Detect which cell encompasses the target text, then output its (x, y) center coordinate. 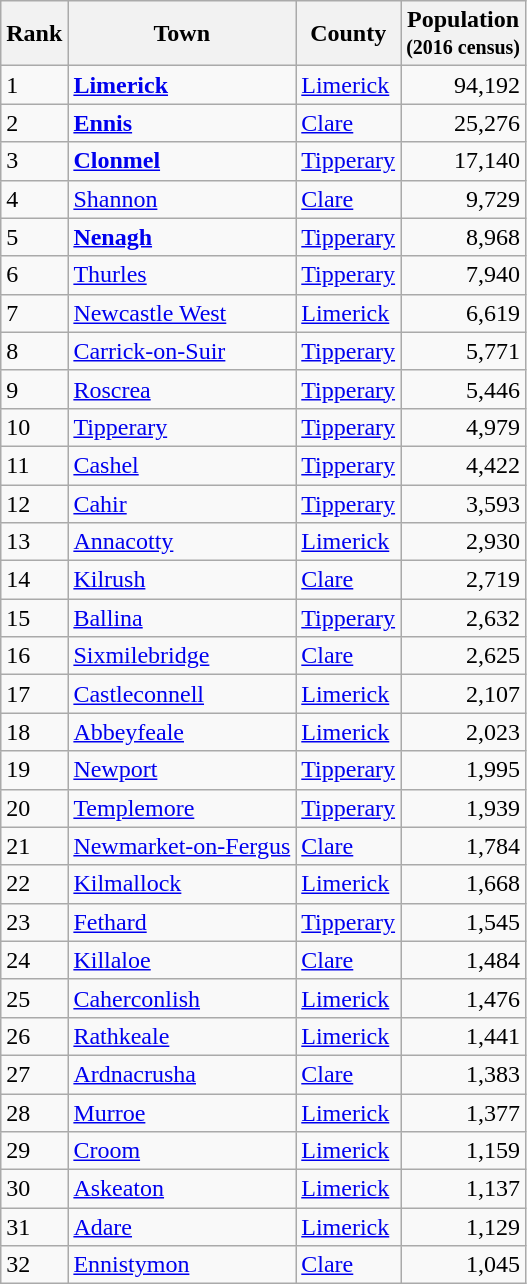
1,545 (464, 922)
7 (34, 313)
1,129 (464, 1227)
Askeaton (182, 1189)
Clonmel (182, 161)
1 (34, 85)
1,045 (464, 1265)
2,632 (464, 618)
1,784 (464, 846)
3,593 (464, 503)
Cashel (182, 465)
Newcastle West (182, 313)
11 (34, 465)
25 (34, 998)
8,968 (464, 237)
Newmarket-on-Fergus (182, 846)
Carrick-on-Suir (182, 351)
9 (34, 389)
27 (34, 1074)
1,377 (464, 1113)
2,023 (464, 732)
1,159 (464, 1151)
Abbeyfeale (182, 732)
18 (34, 732)
Fethard (182, 922)
26 (34, 1036)
2,719 (464, 580)
Thurles (182, 275)
Population(2016 census) (464, 34)
1,484 (464, 960)
7,940 (464, 275)
5,446 (464, 389)
8 (34, 351)
Sixmilebridge (182, 656)
16 (34, 656)
13 (34, 542)
Kilmallock (182, 884)
Killaloe (182, 960)
Kilrush (182, 580)
1,939 (464, 808)
1,476 (464, 998)
Rank (34, 34)
Castleconnell (182, 694)
2,625 (464, 656)
19 (34, 770)
29 (34, 1151)
Murroe (182, 1113)
14 (34, 580)
4 (34, 199)
12 (34, 503)
15 (34, 618)
Rathkeale (182, 1036)
1,668 (464, 884)
4,979 (464, 427)
6,619 (464, 313)
Adare (182, 1227)
25,276 (464, 123)
Shannon (182, 199)
County (348, 34)
6 (34, 275)
1,383 (464, 1074)
30 (34, 1189)
28 (34, 1113)
2,930 (464, 542)
1,137 (464, 1189)
2 (34, 123)
Town (182, 34)
Annacotty (182, 542)
1,995 (464, 770)
Roscrea (182, 389)
5,771 (464, 351)
4,422 (464, 465)
Ballina (182, 618)
21 (34, 846)
9,729 (464, 199)
Cahir (182, 503)
22 (34, 884)
17,140 (464, 161)
10 (34, 427)
Croom (182, 1151)
Ennistymon (182, 1265)
23 (34, 922)
20 (34, 808)
Templemore (182, 808)
32 (34, 1265)
1,441 (464, 1036)
94,192 (464, 85)
3 (34, 161)
Ardnacrusha (182, 1074)
5 (34, 237)
Nenagh (182, 237)
17 (34, 694)
24 (34, 960)
Ennis (182, 123)
Newport (182, 770)
31 (34, 1227)
Caherconlish (182, 998)
2,107 (464, 694)
